Determine the (x, y) coordinate at the center of the cell enclosing the given text.  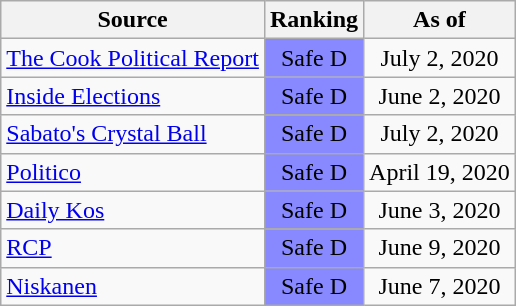
RCP (133, 248)
Inside Elections (133, 96)
The Cook Political Report (133, 58)
Daily Kos (133, 210)
June 7, 2020 (440, 286)
Source (133, 20)
Niskanen (133, 286)
As of (440, 20)
April 19, 2020 (440, 172)
June 2, 2020 (440, 96)
June 3, 2020 (440, 210)
Sabato's Crystal Ball (133, 134)
Ranking (314, 20)
June 9, 2020 (440, 248)
Politico (133, 172)
